Find where the given text appears and provide that cell's center as (X, Y) coordinate. 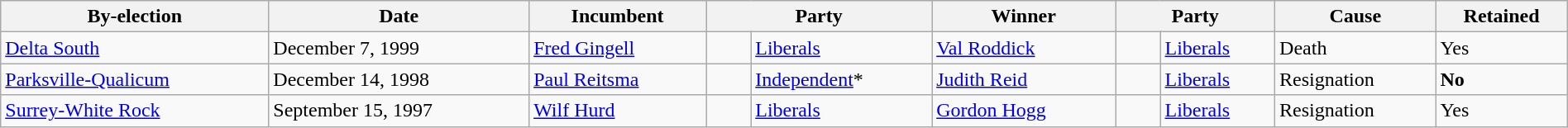
By-election (135, 17)
Date (399, 17)
Gordon Hogg (1024, 111)
Death (1355, 48)
Retained (1502, 17)
Incumbent (618, 17)
Paul Reitsma (618, 79)
Fred Gingell (618, 48)
Delta South (135, 48)
No (1502, 79)
December 14, 1998 (399, 79)
Parksville-Qualicum (135, 79)
Cause (1355, 17)
December 7, 1999 (399, 48)
Independent* (842, 79)
Val Roddick (1024, 48)
Judith Reid (1024, 79)
Surrey-White Rock (135, 111)
Wilf Hurd (618, 111)
Winner (1024, 17)
September 15, 1997 (399, 111)
